Search for the cell housing the specified text and yield its [x, y] center coordinate. 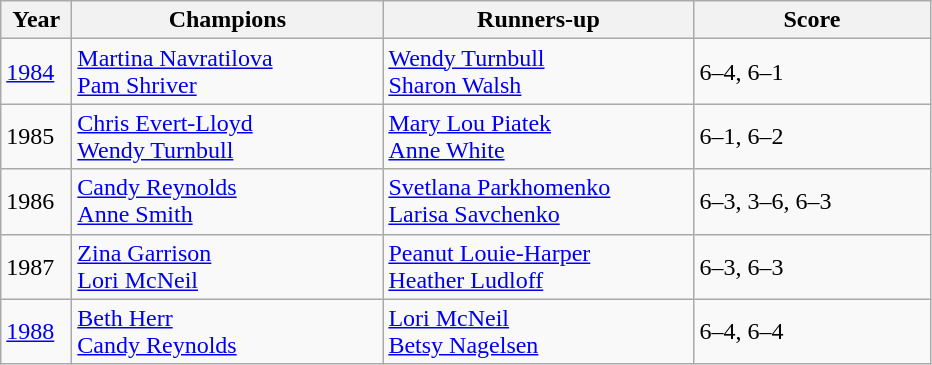
Chris Evert-Lloyd Wendy Turnbull [228, 136]
1985 [36, 136]
1988 [36, 332]
6–3, 6–3 [812, 266]
1984 [36, 72]
Runners-up [538, 20]
1986 [36, 202]
1987 [36, 266]
Lori McNeil Betsy Nagelsen [538, 332]
6–4, 6–4 [812, 332]
Champions [228, 20]
Peanut Louie-Harper Heather Ludloff [538, 266]
6–3, 3–6, 6–3 [812, 202]
Svetlana Parkhomenko Larisa Savchenko [538, 202]
6–1, 6–2 [812, 136]
Score [812, 20]
6–4, 6–1 [812, 72]
Martina Navratilova Pam Shriver [228, 72]
Wendy Turnbull Sharon Walsh [538, 72]
Mary Lou Piatek Anne White [538, 136]
Year [36, 20]
Candy Reynolds Anne Smith [228, 202]
Beth Herr Candy Reynolds [228, 332]
Zina Garrison Lori McNeil [228, 266]
